Search for the cell housing the specified text and yield its (x, y) center coordinate. 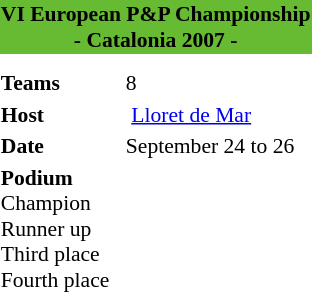
Lloret de Mar (218, 114)
8 (218, 83)
September 24 to 26 (218, 146)
